Extract the (X, Y) coordinate from the center of the cell holding the provided text.  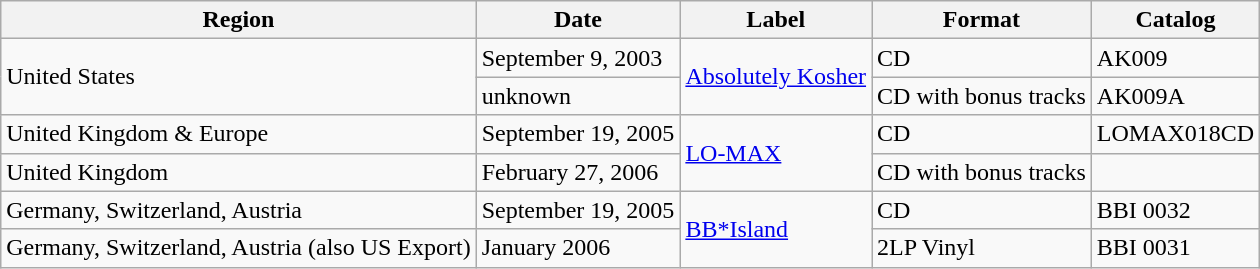
LO-MAX (776, 153)
Germany, Switzerland, Austria (238, 210)
BB*Island (776, 229)
United Kingdom & Europe (238, 134)
Date (578, 20)
AK009 (1175, 58)
BBI 0031 (1175, 248)
United States (238, 77)
September 9, 2003 (578, 58)
January 2006 (578, 248)
Region (238, 20)
LOMAX018CD (1175, 134)
unknown (578, 96)
February 27, 2006 (578, 172)
Absolutely Kosher (776, 77)
Format (982, 20)
2LP Vinyl (982, 248)
Catalog (1175, 20)
United Kingdom (238, 172)
Label (776, 20)
AK009A (1175, 96)
BBI 0032 (1175, 210)
Germany, Switzerland, Austria (also US Export) (238, 248)
